Extract the [X, Y] coordinate from the center of the cell holding the provided text.  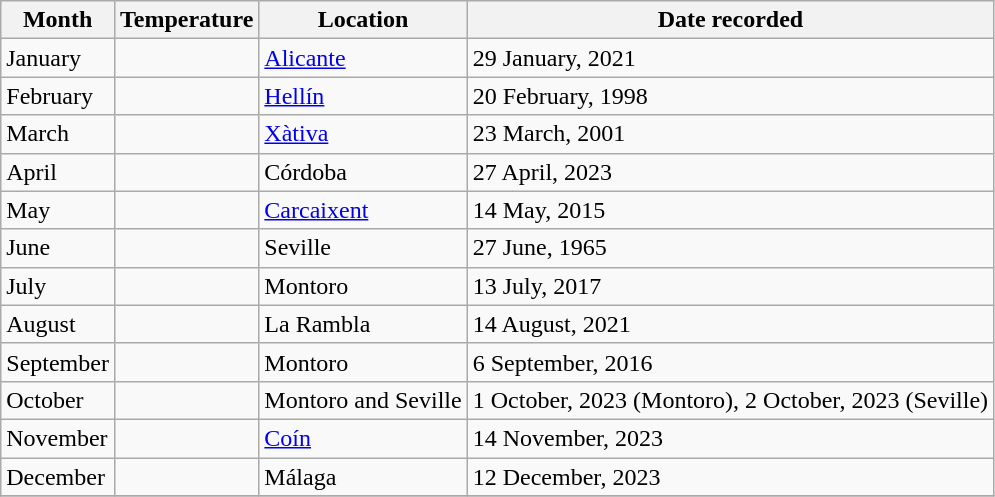
13 July, 2017 [730, 286]
Alicante [363, 58]
June [58, 248]
October [58, 400]
La Rambla [363, 324]
Temperature [186, 20]
14 May, 2015 [730, 210]
Coín [363, 438]
May [58, 210]
Date recorded [730, 20]
Montoro and Seville [363, 400]
Carcaixent [363, 210]
Hellín [363, 96]
April [58, 172]
January [58, 58]
March [58, 134]
27 June, 1965 [730, 248]
December [58, 477]
Month [58, 20]
Málaga [363, 477]
29 January, 2021 [730, 58]
September [58, 362]
12 December, 2023 [730, 477]
Córdoba [363, 172]
23 March, 2001 [730, 134]
July [58, 286]
February [58, 96]
1 October, 2023 (Montoro), 2 October, 2023 (Seville) [730, 400]
Xàtiva [363, 134]
27 April, 2023 [730, 172]
14 November, 2023 [730, 438]
Seville [363, 248]
20 February, 1998 [730, 96]
6 September, 2016 [730, 362]
Location [363, 20]
14 August, 2021 [730, 324]
August [58, 324]
November [58, 438]
